Capture the cell that displays the provided text and extract its [X, Y] central coordinate. 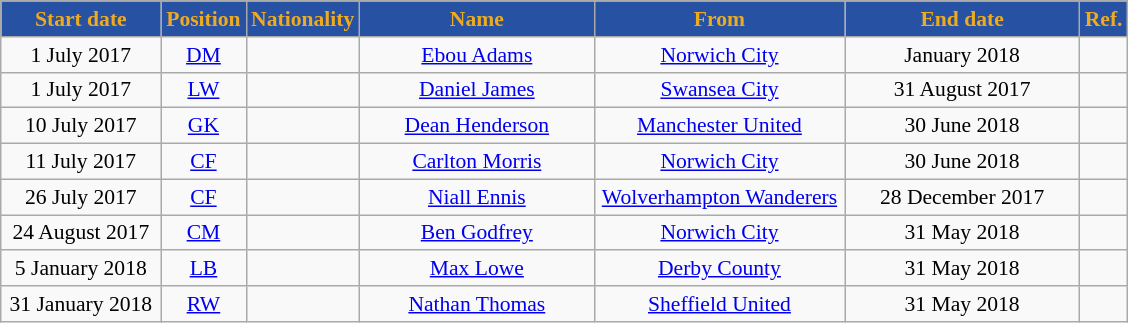
Nathan Thomas [476, 304]
Max Lowe [476, 269]
28 December 2017 [962, 197]
Wolverhampton Wanderers [719, 197]
31 August 2017 [962, 90]
January 2018 [962, 55]
5 January 2018 [81, 269]
Start date [81, 19]
Niall Ennis [476, 197]
Position [204, 19]
Swansea City [719, 90]
Carlton Morris [476, 162]
Daniel James [476, 90]
Ref. [1104, 19]
Ben Godfrey [476, 233]
LB [204, 269]
LW [204, 90]
DM [204, 55]
Name [476, 19]
31 January 2018 [81, 304]
CM [204, 233]
Sheffield United [719, 304]
End date [962, 19]
26 July 2017 [81, 197]
24 August 2017 [81, 233]
From [719, 19]
10 July 2017 [81, 126]
Manchester United [719, 126]
RW [204, 304]
Ebou Adams [476, 55]
Derby County [719, 269]
11 July 2017 [81, 162]
Nationality [302, 19]
GK [204, 126]
Dean Henderson [476, 126]
